Find where the given text appears and provide that cell's center as (x, y) coordinate. 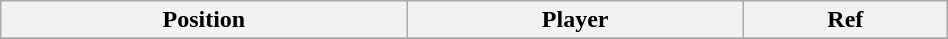
Ref (845, 20)
Player (576, 20)
Position (204, 20)
